Identify which cell holds the provided text, then report its (x, y) central coordinate. 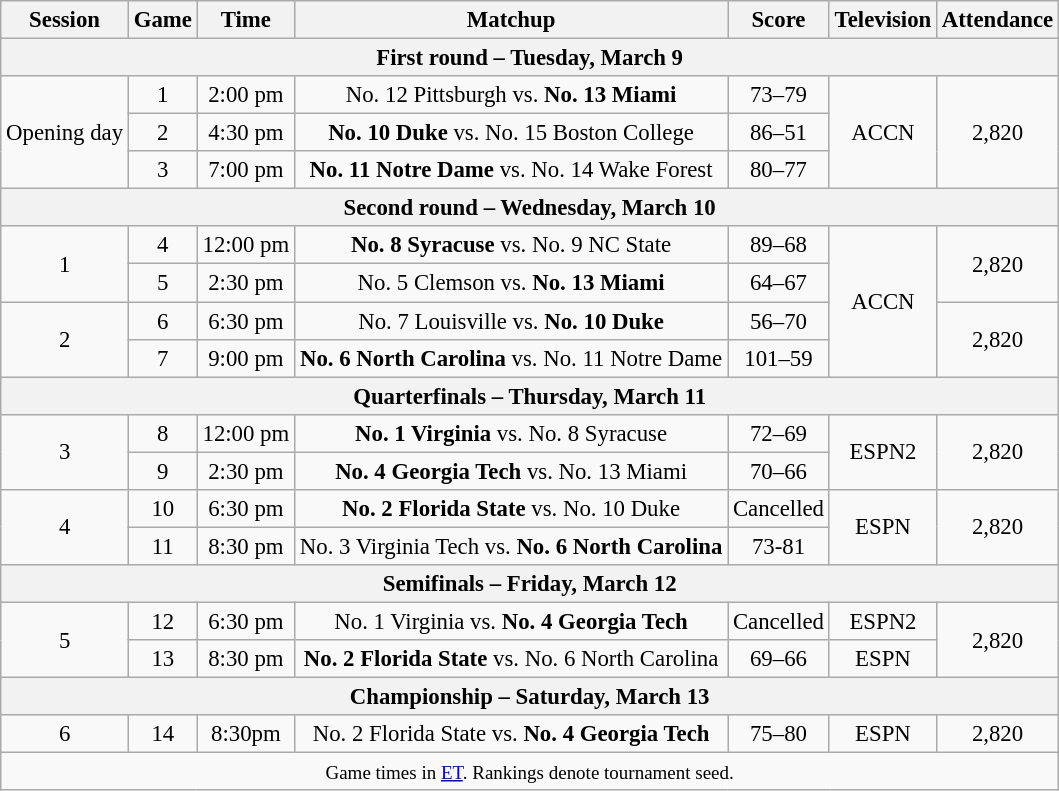
86–51 (779, 133)
7:00 pm (246, 170)
No. 1 Virginia vs. No. 4 Georgia Tech (512, 621)
Session (65, 20)
No. 12 Pittsburgh vs. No. 13 Miami (512, 95)
4:30 pm (246, 133)
Television (882, 20)
73–79 (779, 95)
Matchup (512, 20)
11 (162, 546)
Second round – Wednesday, March 10 (530, 208)
73-81 (779, 546)
2:00 pm (246, 95)
7 (162, 358)
Game times in ET. Rankings denote tournament seed. (530, 772)
No. 8 Syracuse vs. No. 9 NC State (512, 245)
12 (162, 621)
No. 11 Notre Dame vs. No. 14 Wake Forest (512, 170)
Time (246, 20)
9 (162, 471)
Semifinals – Friday, March 12 (530, 584)
No. 5 Clemson vs. No. 13 Miami (512, 283)
101–59 (779, 358)
Championship – Saturday, March 13 (530, 697)
No. 10 Duke vs. No. 15 Boston College (512, 133)
89–68 (779, 245)
Score (779, 20)
9:00 pm (246, 358)
Quarterfinals – Thursday, March 11 (530, 396)
80–77 (779, 170)
56–70 (779, 321)
64–67 (779, 283)
No. 6 North Carolina vs. No. 11 Notre Dame (512, 358)
10 (162, 509)
75–80 (779, 734)
13 (162, 659)
Attendance (998, 20)
69–66 (779, 659)
No. 1 Virginia vs. No. 8 Syracuse (512, 433)
No. 4 Georgia Tech vs. No. 13 Miami (512, 471)
70–66 (779, 471)
First round – Tuesday, March 9 (530, 58)
8 (162, 433)
14 (162, 734)
No. 3 Virginia Tech vs. No. 6 North Carolina (512, 546)
8:30pm (246, 734)
No. 2 Florida State vs. No. 10 Duke (512, 509)
Game (162, 20)
Opening day (65, 132)
No. 2 Florida State vs. No. 6 North Carolina (512, 659)
No. 2 Florida State vs. No. 4 Georgia Tech (512, 734)
72–69 (779, 433)
No. 7 Louisville vs. No. 10 Duke (512, 321)
